Identify which cell holds the provided text, then report its [X, Y] central coordinate. 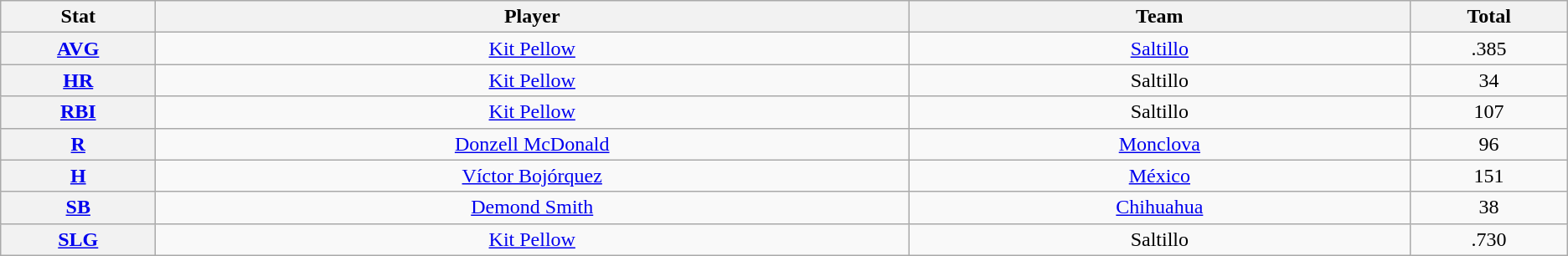
Chihuahua [1159, 207]
RBI [79, 112]
SLG [79, 239]
Donzell McDonald [533, 144]
Player [533, 17]
Team [1159, 17]
R [79, 144]
México [1159, 176]
151 [1489, 176]
Stat [79, 17]
107 [1489, 112]
Víctor Bojórquez [533, 176]
34 [1489, 80]
Demond Smith [533, 207]
AVG [79, 49]
Monclova [1159, 144]
HR [79, 80]
.730 [1489, 239]
96 [1489, 144]
Total [1489, 17]
.385 [1489, 49]
H [79, 176]
SB [79, 207]
38 [1489, 207]
